For the text-containing cell, return its midpoint in (X, Y) coordinate format. 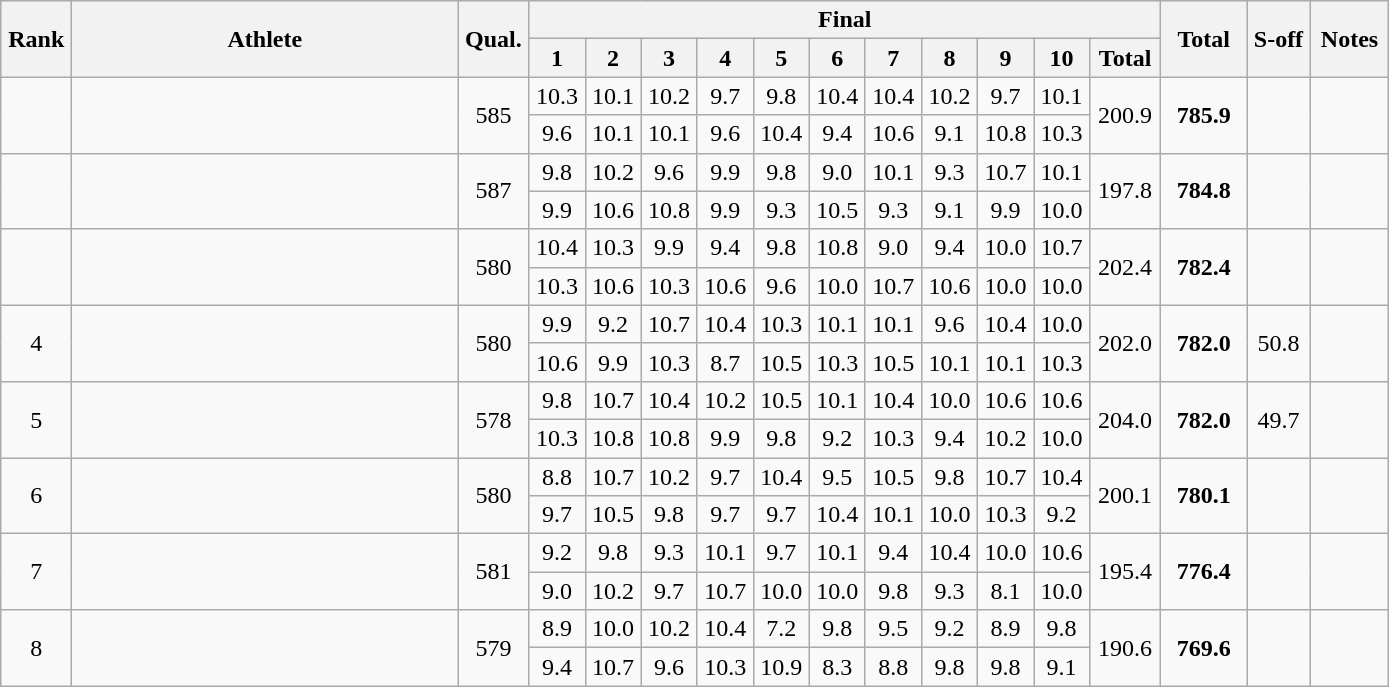
8.1 (1005, 591)
202.4 (1126, 267)
780.1 (1204, 496)
782.4 (1204, 267)
50.8 (1279, 343)
204.0 (1126, 419)
8.3 (837, 667)
578 (494, 419)
1 (557, 58)
190.6 (1126, 648)
Notes (1350, 39)
202.0 (1126, 343)
785.9 (1204, 115)
10 (1062, 58)
Rank (36, 39)
S-off (1279, 39)
776.4 (1204, 572)
7.2 (781, 629)
195.4 (1126, 572)
Athlete (265, 39)
581 (494, 572)
200.9 (1126, 115)
587 (494, 191)
3 (669, 58)
769.6 (1204, 648)
Final (845, 20)
8.7 (725, 362)
200.1 (1126, 496)
Qual. (494, 39)
579 (494, 648)
585 (494, 115)
10.9 (781, 667)
49.7 (1279, 419)
9 (1005, 58)
784.8 (1204, 191)
197.8 (1126, 191)
2 (613, 58)
